Search for the cell housing the specified text and yield its [X, Y] center coordinate. 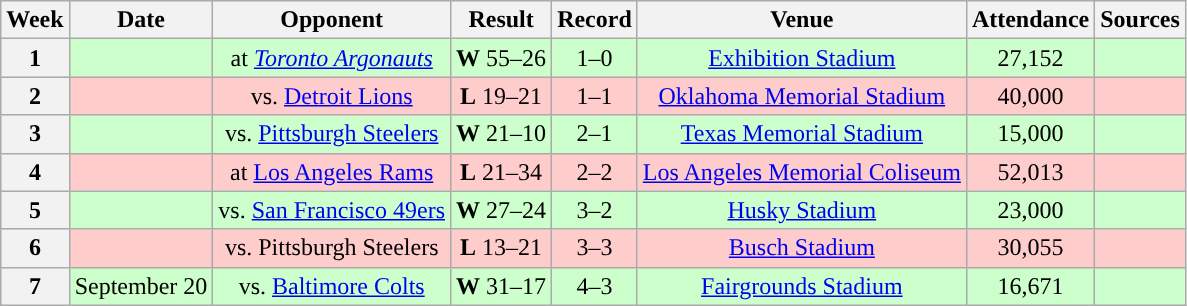
Exhibition Stadium [802, 58]
Date [141, 20]
1 [35, 58]
L 13–21 [502, 248]
52,013 [1030, 172]
6 [35, 248]
27,152 [1030, 58]
5 [35, 210]
16,671 [1030, 286]
at Los Angeles Rams [332, 172]
Attendance [1030, 20]
15,000 [1030, 134]
W 27–24 [502, 210]
3–2 [595, 210]
Venue [802, 20]
Husky Stadium [802, 210]
23,000 [1030, 210]
L 21–34 [502, 172]
L 19–21 [502, 96]
Los Angeles Memorial Coliseum [802, 172]
vs. Detroit Lions [332, 96]
Texas Memorial Stadium [802, 134]
2–2 [595, 172]
vs. San Francisco 49ers [332, 210]
30,055 [1030, 248]
Sources [1140, 20]
3–3 [595, 248]
7 [35, 286]
Oklahoma Memorial Stadium [802, 96]
September 20 [141, 286]
1–0 [595, 58]
4 [35, 172]
Record [595, 20]
Busch Stadium [802, 248]
3 [35, 134]
W 31–17 [502, 286]
Opponent [332, 20]
W 55–26 [502, 58]
2 [35, 96]
Week [35, 20]
40,000 [1030, 96]
Result [502, 20]
1–1 [595, 96]
at Toronto Argonauts [332, 58]
4–3 [595, 286]
2–1 [595, 134]
vs. Baltimore Colts [332, 286]
W 21–10 [502, 134]
Fairgrounds Stadium [802, 286]
